Output the (x, y) coordinate of the center of the cell containing the given text.  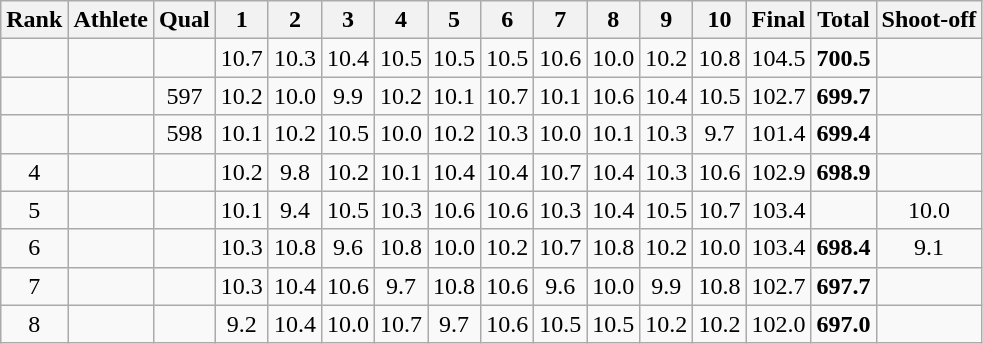
2 (294, 20)
102.0 (778, 324)
9.1 (929, 248)
Athlete (111, 20)
3 (348, 20)
697.7 (844, 286)
598 (185, 134)
699.4 (844, 134)
1 (242, 20)
Qual (185, 20)
10 (720, 20)
102.9 (778, 172)
Rank (34, 20)
101.4 (778, 134)
698.9 (844, 172)
Shoot-off (929, 20)
698.4 (844, 248)
9 (666, 20)
700.5 (844, 58)
597 (185, 96)
Final (778, 20)
699.7 (844, 96)
697.0 (844, 324)
Total (844, 20)
104.5 (778, 58)
9.2 (242, 324)
9.4 (294, 210)
9.8 (294, 172)
